From the cell containing the given text, extract its center point as [X, Y] coordinate. 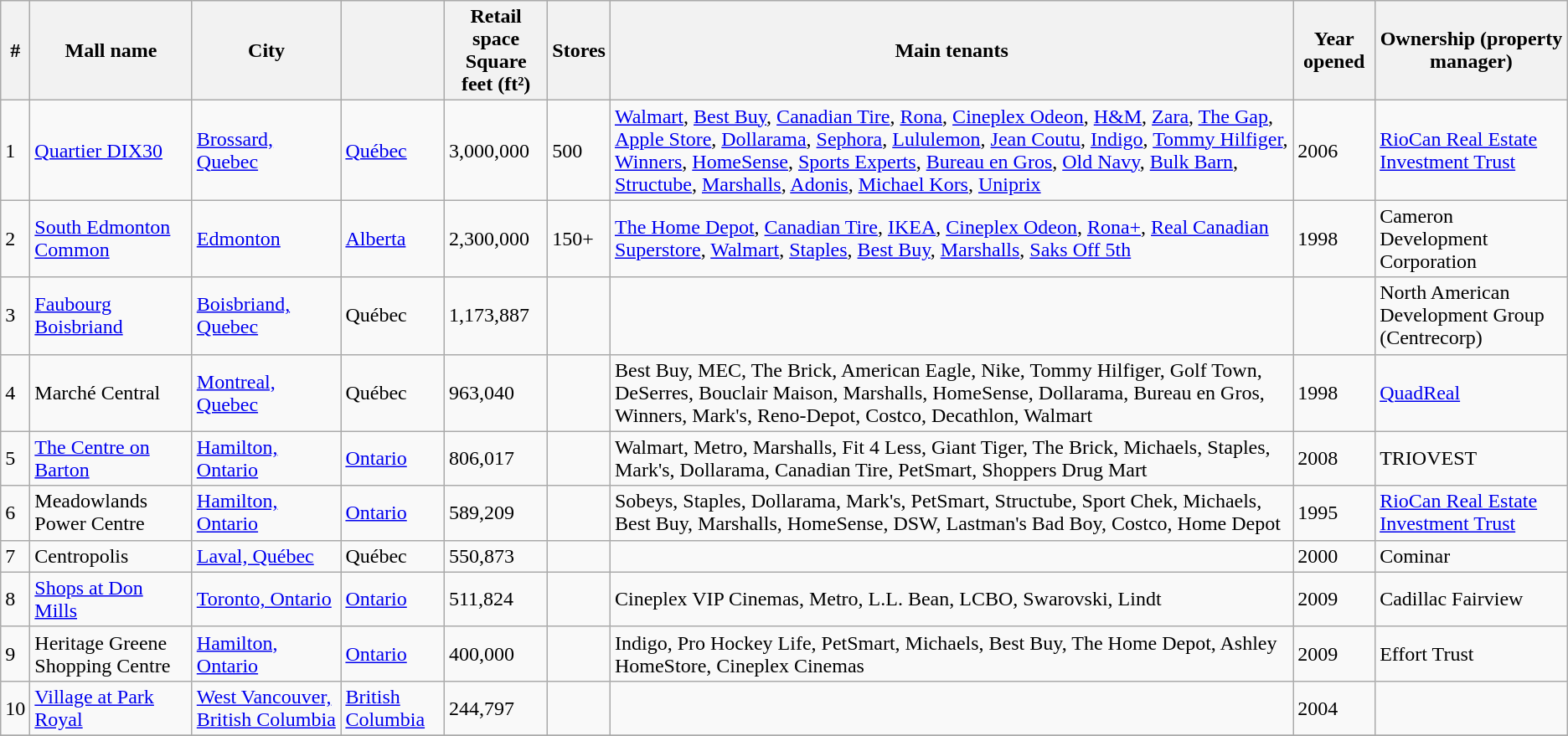
550,873 [496, 556]
Toronto, Ontario [266, 600]
# [15, 50]
British Columbia [393, 708]
Meadowlands Power Centre [111, 512]
6 [15, 512]
Cameron Development Corporation [1472, 239]
Heritage Greene Shopping Centre [111, 653]
3,000,000 [496, 151]
The Centre on Barton [111, 459]
806,017 [496, 459]
Shops at Don Mills [111, 600]
10 [15, 708]
Mall name [111, 50]
9 [15, 653]
3 [15, 316]
The Home Depot, Canadian Tire, IKEA, Cineplex Odeon, Rona+, Real Canadian Superstore, Walmart, Staples, Best Buy, Marshalls, Saks Off 5th [952, 239]
963,040 [496, 393]
5 [15, 459]
7 [15, 556]
4 [15, 393]
Quartier DIX30 [111, 151]
Stores [580, 50]
2,300,000 [496, 239]
Cadillac Fairview [1472, 600]
TRIOVEST [1472, 459]
Retail spaceSquare feet (ft²) [496, 50]
Alberta [393, 239]
Walmart, Metro, Marshalls, Fit 4 Less, Giant Tiger, The Brick, Michaels, Staples, Mark's, Dollarama, Canadian Tire, PetSmart, Shoppers Drug Mart [952, 459]
Marché Central [111, 393]
West Vancouver, British Columbia [266, 708]
Year opened [1334, 50]
Centropolis [111, 556]
589,209 [496, 512]
1,173,887 [496, 316]
2000 [1334, 556]
400,000 [496, 653]
244,797 [496, 708]
Faubourg Boisbriand [111, 316]
8 [15, 600]
2004 [1334, 708]
City [266, 50]
Ownership (property manager) [1472, 50]
511,824 [496, 600]
1 [15, 151]
Montreal, Quebec [266, 393]
2008 [1334, 459]
150+ [580, 239]
Village at Park Royal [111, 708]
1995 [1334, 512]
Effort Trust [1472, 653]
Brossard, Quebec [266, 151]
Cineplex VIP Cinemas, Metro, L.L. Bean, LCBO, Swarovski, Lindt [952, 600]
South Edmonton Common [111, 239]
North American Development Group (Centrecorp) [1472, 316]
Edmonton [266, 239]
Boisbriand, Quebec [266, 316]
Cominar [1472, 556]
Main tenants [952, 50]
2006 [1334, 151]
Laval, Québec [266, 556]
QuadReal [1472, 393]
500 [580, 151]
2 [15, 239]
Indigo, Pro Hockey Life, PetSmart, Michaels, Best Buy, The Home Depot, Ashley HomeStore, Cineplex Cinemas [952, 653]
